Identify which cell holds the provided text, then report its [x, y] central coordinate. 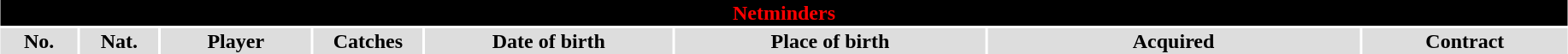
Place of birth [830, 41]
Player [236, 41]
Catches [368, 41]
Nat. [120, 41]
Contract [1465, 41]
Acquired [1173, 41]
No. [39, 41]
Date of birth [549, 41]
Netminders [783, 13]
